Detect which cell encompasses the target text, then output its [X, Y] center coordinate. 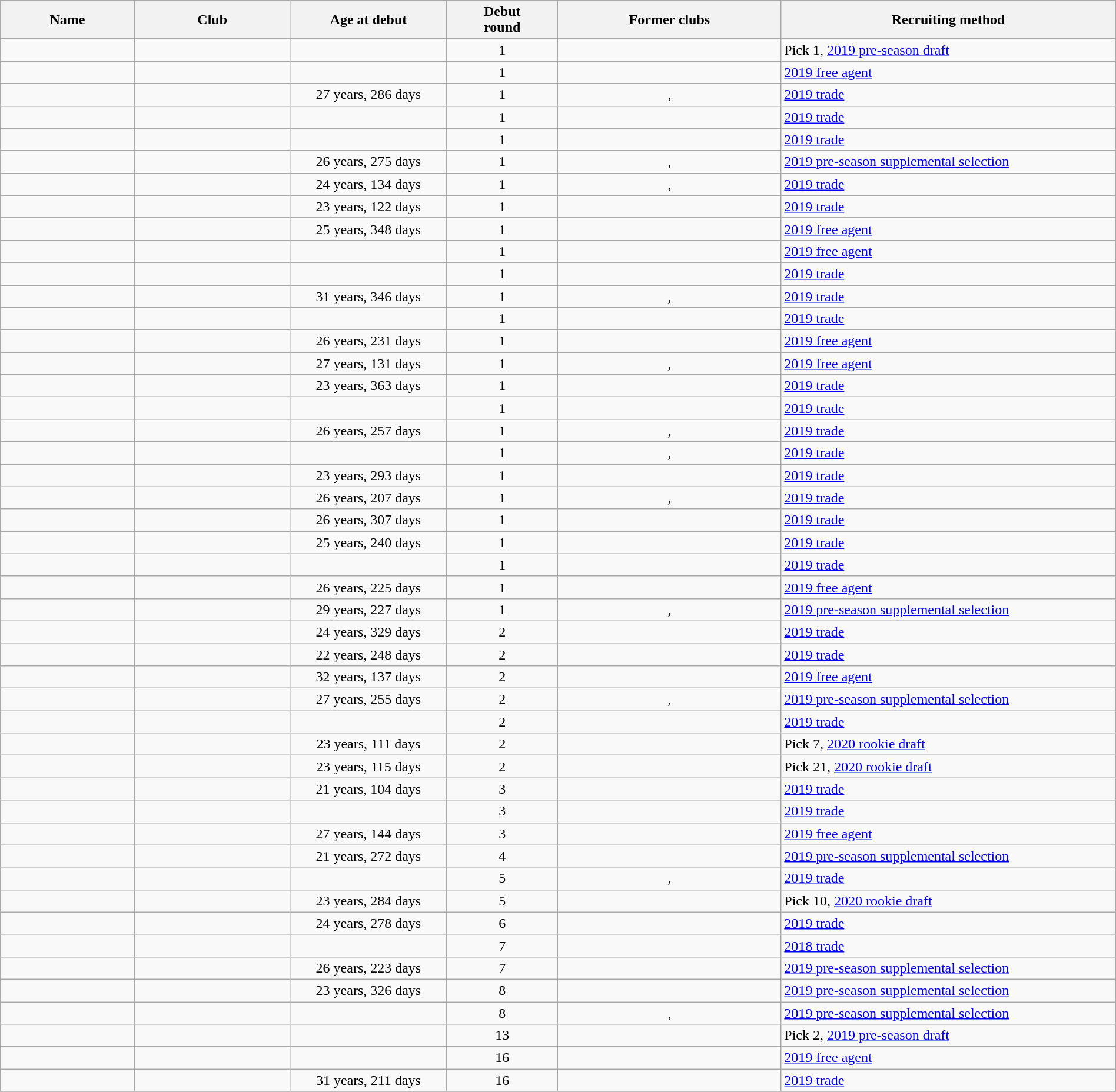
6 [503, 923]
27 years, 144 days [368, 834]
23 years, 284 days [368, 901]
Pick 10, 2020 rookie draft [948, 901]
23 years, 111 days [368, 744]
26 years, 207 days [368, 498]
25 years, 240 days [368, 542]
Recruiting method [948, 20]
27 years, 255 days [368, 700]
Age at debut [368, 20]
23 years, 115 days [368, 767]
13 [503, 1036]
Pick 2, 2019 pre-season draft [948, 1036]
24 years, 134 days [368, 184]
24 years, 329 days [368, 632]
31 years, 346 days [368, 296]
23 years, 326 days [368, 990]
32 years, 137 days [368, 677]
27 years, 286 days [368, 95]
Pick 7, 2020 rookie draft [948, 744]
2018 trade [948, 945]
21 years, 272 days [368, 856]
23 years, 122 days [368, 207]
26 years, 307 days [368, 520]
23 years, 363 days [368, 386]
24 years, 278 days [368, 923]
26 years, 275 days [368, 162]
21 years, 104 days [368, 789]
26 years, 223 days [368, 968]
Pick 21, 2020 rookie draft [948, 767]
Pick 1, 2019 pre-season draft [948, 50]
25 years, 348 days [368, 229]
Club [212, 20]
31 years, 211 days [368, 1080]
4 [503, 856]
26 years, 231 days [368, 341]
23 years, 293 days [368, 475]
Name [67, 20]
27 years, 131 days [368, 364]
26 years, 225 days [368, 587]
22 years, 248 days [368, 655]
26 years, 257 days [368, 431]
Debutround [503, 20]
29 years, 227 days [368, 610]
Former clubs [670, 20]
